Detect which cell encompasses the target text, then output its (x, y) center coordinate. 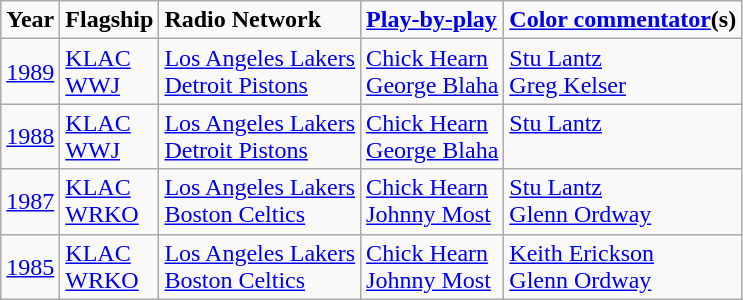
1988 (30, 136)
1985 (30, 266)
Flagship (110, 20)
1989 (30, 72)
Stu LantzGlenn Ordway (623, 202)
1987 (30, 202)
Stu Lantz (623, 136)
Play-by-play (432, 20)
Radio Network (260, 20)
Color commentator(s) (623, 20)
Keith EricksonGlenn Ordway (623, 266)
Year (30, 20)
Stu LantzGreg Kelser (623, 72)
